Return [X, Y] of the center of cell containing provided text 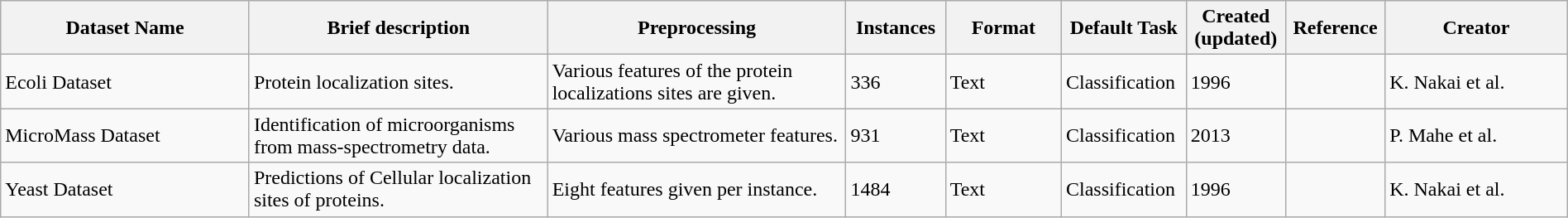
Various mass spectrometer features. [696, 136]
Various features of the protein localizations sites are given. [696, 81]
336 [896, 81]
1484 [896, 189]
Identification of microorganisms from mass-spectrometry data. [399, 136]
931 [896, 136]
Creator [1477, 28]
Ecoli Dataset [126, 81]
Predictions of Cellular localization sites of proteins. [399, 189]
P. Mahe et al. [1477, 136]
Yeast Dataset [126, 189]
Created (updated) [1236, 28]
Instances [896, 28]
MicroMass Dataset [126, 136]
Default Task [1123, 28]
2013 [1236, 136]
Preprocessing [696, 28]
Eight features given per instance. [696, 189]
Reference [1335, 28]
Format [1003, 28]
Brief description [399, 28]
Dataset Name [126, 28]
Protein localization sites. [399, 81]
